Find where the given text appears and provide that cell's center as [X, Y] coordinate. 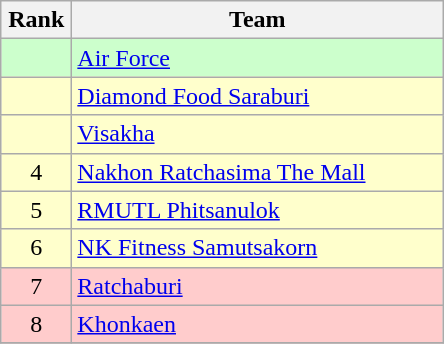
4 [36, 172]
Ratchaburi [258, 286]
Nakhon Ratchasima The Mall [258, 172]
6 [36, 248]
Diamond Food Saraburi [258, 96]
Rank [36, 20]
Team [258, 20]
Khonkaen [258, 324]
Air Force [258, 58]
5 [36, 210]
RMUTL Phitsanulok [258, 210]
7 [36, 286]
Visakha [258, 134]
NK Fitness Samutsakorn [258, 248]
8 [36, 324]
